Scan for the cell matching the given text and deliver its (x, y) coordinate at center. 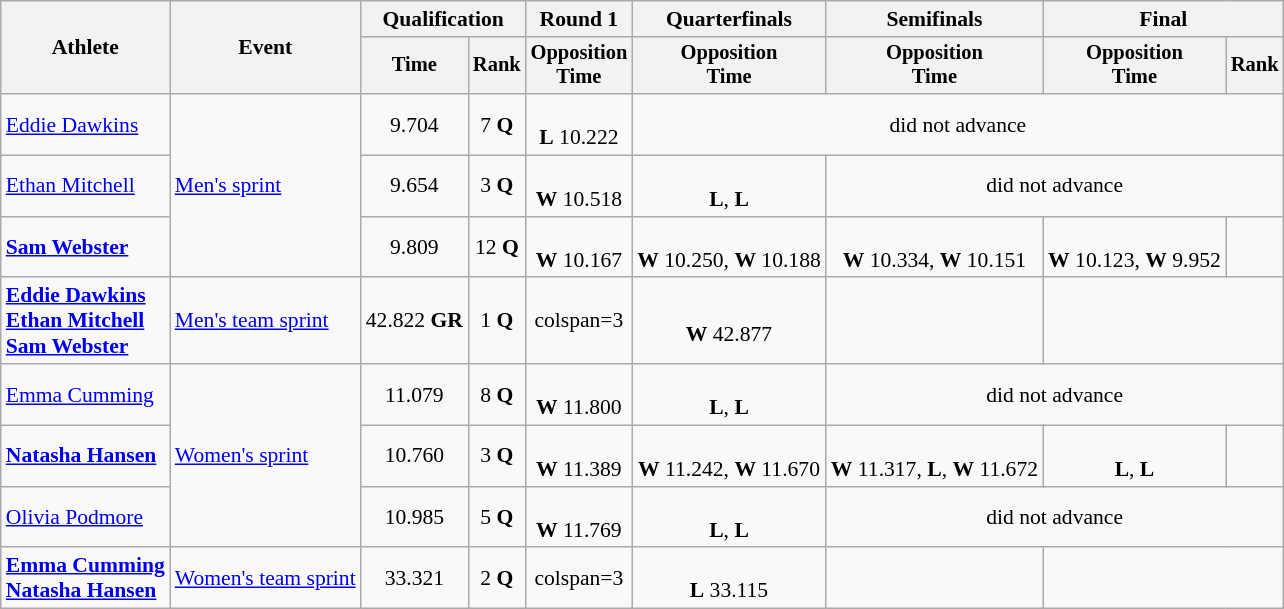
Time (414, 66)
10.985 (414, 518)
Emma Cumming (86, 394)
Women's team sprint (266, 578)
Ethan Mitchell (86, 186)
W 10.250, W 10.188 (729, 248)
Athlete (86, 48)
L 33.115 (729, 578)
W 10.123, W 9.952 (1134, 248)
W 10.334, W 10.151 (934, 248)
W 11.317, L, W 11.672 (934, 456)
Men's team sprint (266, 322)
Eddie Dawkins (86, 124)
W 10.518 (580, 186)
W 11.800 (580, 394)
12 Q (497, 248)
Natasha Hansen (86, 456)
L 10.222 (580, 124)
9.704 (414, 124)
2 Q (497, 578)
Event (266, 48)
42.822 GR (414, 322)
Round 1 (580, 19)
Eddie DawkinsEthan MitchellSam Webster (86, 322)
9.654 (414, 186)
Semifinals (934, 19)
8 Q (497, 394)
W 42.877 (729, 322)
Olivia Podmore (86, 518)
10.760 (414, 456)
11.079 (414, 394)
Men's sprint (266, 186)
7 Q (497, 124)
Final (1163, 19)
33.321 (414, 578)
Quarterfinals (729, 19)
W 11.769 (580, 518)
1 Q (497, 322)
W 11.242, W 11.670 (729, 456)
Sam Webster (86, 248)
5 Q (497, 518)
Women's sprint (266, 456)
W 11.389 (580, 456)
Qualification (444, 19)
Emma CummingNatasha Hansen (86, 578)
W 10.167 (580, 248)
9.809 (414, 248)
